Detect which cell encompasses the target text, then output its [x, y] center coordinate. 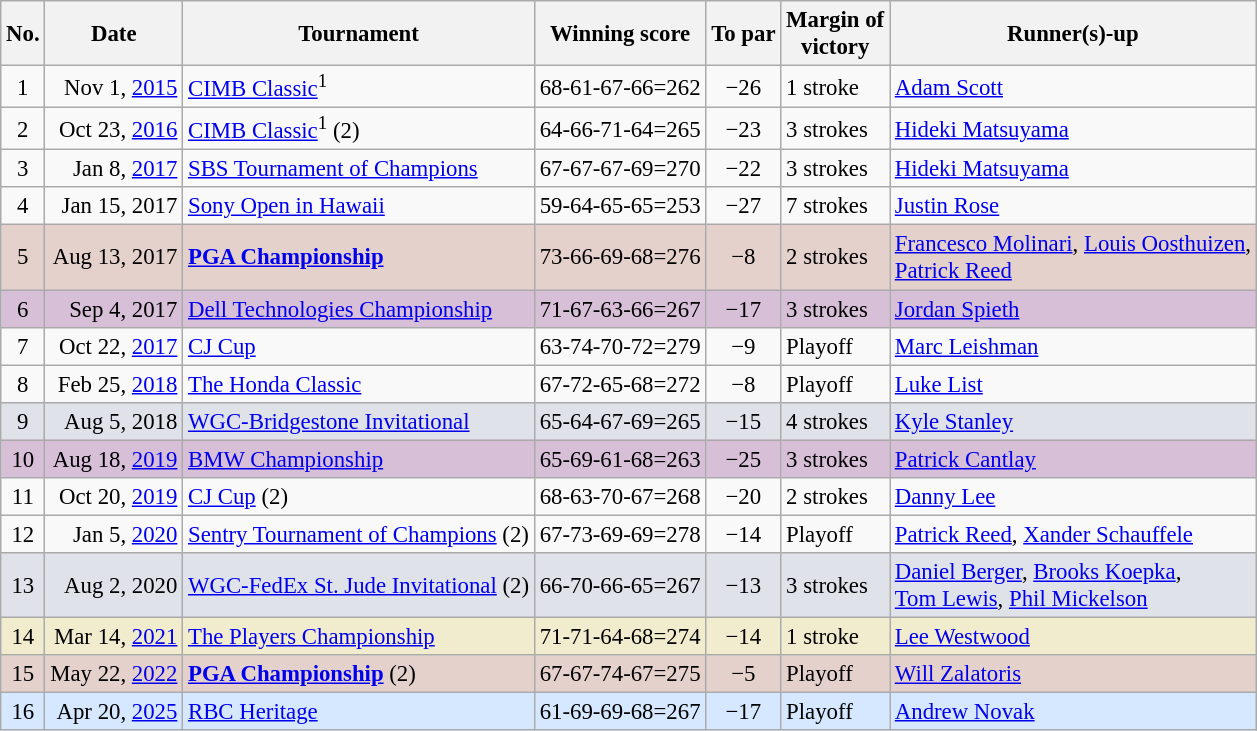
To par [744, 34]
CJ Cup [359, 346]
67-73-69-69=278 [620, 534]
65-69-61-68=263 [620, 459]
59-64-65-65=253 [620, 207]
7 [23, 346]
Feb 25, 2018 [114, 384]
Aug 13, 2017 [114, 258]
Adam Scott [1074, 87]
−22 [744, 169]
CIMB Classic1 (2) [359, 129]
66-70-66-65=267 [620, 586]
Mar 14, 2021 [114, 636]
Nov 1, 2015 [114, 87]
Patrick Reed, Xander Schauffele [1074, 534]
73-66-69-68=276 [620, 258]
Marc Leishman [1074, 346]
CIMB Classic1 [359, 87]
Oct 20, 2019 [114, 497]
71-67-63-66=267 [620, 309]
64-66-71-64=265 [620, 129]
67-67-74-67=275 [620, 674]
CJ Cup (2) [359, 497]
Aug 18, 2019 [114, 459]
Tournament [359, 34]
Aug 5, 2018 [114, 421]
68-61-67-66=262 [620, 87]
Oct 23, 2016 [114, 129]
6 [23, 309]
SBS Tournament of Champions [359, 169]
65-64-67-69=265 [620, 421]
Lee Westwood [1074, 636]
−20 [744, 497]
Apr 20, 2025 [114, 712]
1 [23, 87]
−13 [744, 586]
67-67-67-69=270 [620, 169]
Andrew Novak [1074, 712]
PGA Championship [359, 258]
4 strokes [836, 421]
12 [23, 534]
Sony Open in Hawaii [359, 207]
Sentry Tournament of Champions (2) [359, 534]
−25 [744, 459]
The Players Championship [359, 636]
2 [23, 129]
15 [23, 674]
−9 [744, 346]
67-72-65-68=272 [620, 384]
−15 [744, 421]
4 [23, 207]
Jordan Spieth [1074, 309]
Justin Rose [1074, 207]
13 [23, 586]
63-74-70-72=279 [620, 346]
7 strokes [836, 207]
Aug 2, 2020 [114, 586]
14 [23, 636]
May 22, 2022 [114, 674]
Kyle Stanley [1074, 421]
Patrick Cantlay [1074, 459]
−27 [744, 207]
Will Zalatoris [1074, 674]
Winning score [620, 34]
BMW Championship [359, 459]
Margin ofvictory [836, 34]
10 [23, 459]
Luke List [1074, 384]
16 [23, 712]
71-71-64-68=274 [620, 636]
Daniel Berger, Brooks Koepka, Tom Lewis, Phil Mickelson [1074, 586]
Sep 4, 2017 [114, 309]
−23 [744, 129]
Jan 8, 2017 [114, 169]
Date [114, 34]
Danny Lee [1074, 497]
Dell Technologies Championship [359, 309]
3 [23, 169]
8 [23, 384]
Jan 15, 2017 [114, 207]
5 [23, 258]
68-63-70-67=268 [620, 497]
WGC-Bridgestone Invitational [359, 421]
RBC Heritage [359, 712]
−5 [744, 674]
Oct 22, 2017 [114, 346]
Runner(s)-up [1074, 34]
−26 [744, 87]
9 [23, 421]
PGA Championship (2) [359, 674]
Francesco Molinari, Louis Oosthuizen, Patrick Reed [1074, 258]
WGC-FedEx St. Jude Invitational (2) [359, 586]
61-69-69-68=267 [620, 712]
11 [23, 497]
The Honda Classic [359, 384]
No. [23, 34]
Jan 5, 2020 [114, 534]
